Search for the cell housing the specified text and yield its (x, y) center coordinate. 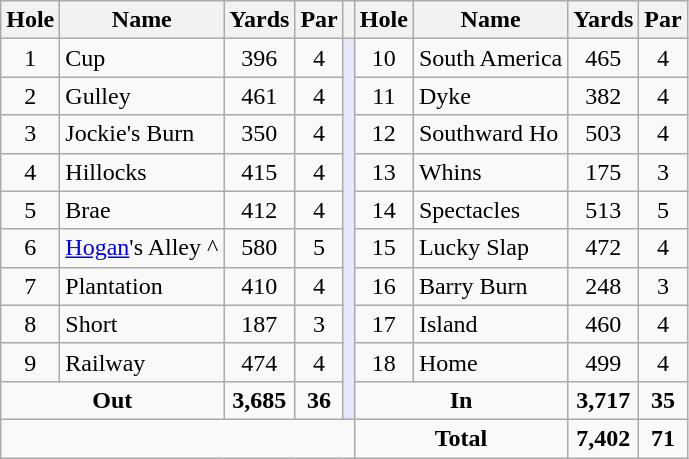
460 (604, 324)
410 (260, 286)
8 (30, 324)
13 (384, 172)
Gulley (142, 96)
Brae (142, 210)
12 (384, 134)
7 (30, 286)
503 (604, 134)
2 (30, 96)
Plantation (142, 286)
513 (604, 210)
16 (384, 286)
18 (384, 362)
Jockie's Burn (142, 134)
Short (142, 324)
415 (260, 172)
248 (604, 286)
Dyke (490, 96)
Cup (142, 58)
474 (260, 362)
350 (260, 134)
Lucky Slap (490, 248)
Whins (490, 172)
499 (604, 362)
3,717 (604, 400)
Island (490, 324)
South America (490, 58)
Out (112, 400)
71 (663, 438)
382 (604, 96)
396 (260, 58)
9 (30, 362)
175 (604, 172)
3,685 (260, 400)
472 (604, 248)
14 (384, 210)
Total (460, 438)
10 (384, 58)
7,402 (604, 438)
6 (30, 248)
Railway (142, 362)
580 (260, 248)
Hillocks (142, 172)
Hogan's Alley ^ (142, 248)
36 (319, 400)
In (460, 400)
412 (260, 210)
1 (30, 58)
Southward Ho (490, 134)
Barry Burn (490, 286)
187 (260, 324)
465 (604, 58)
15 (384, 248)
Spectacles (490, 210)
35 (663, 400)
11 (384, 96)
17 (384, 324)
Home (490, 362)
461 (260, 96)
